Search for the cell housing the specified text and yield its (X, Y) center coordinate. 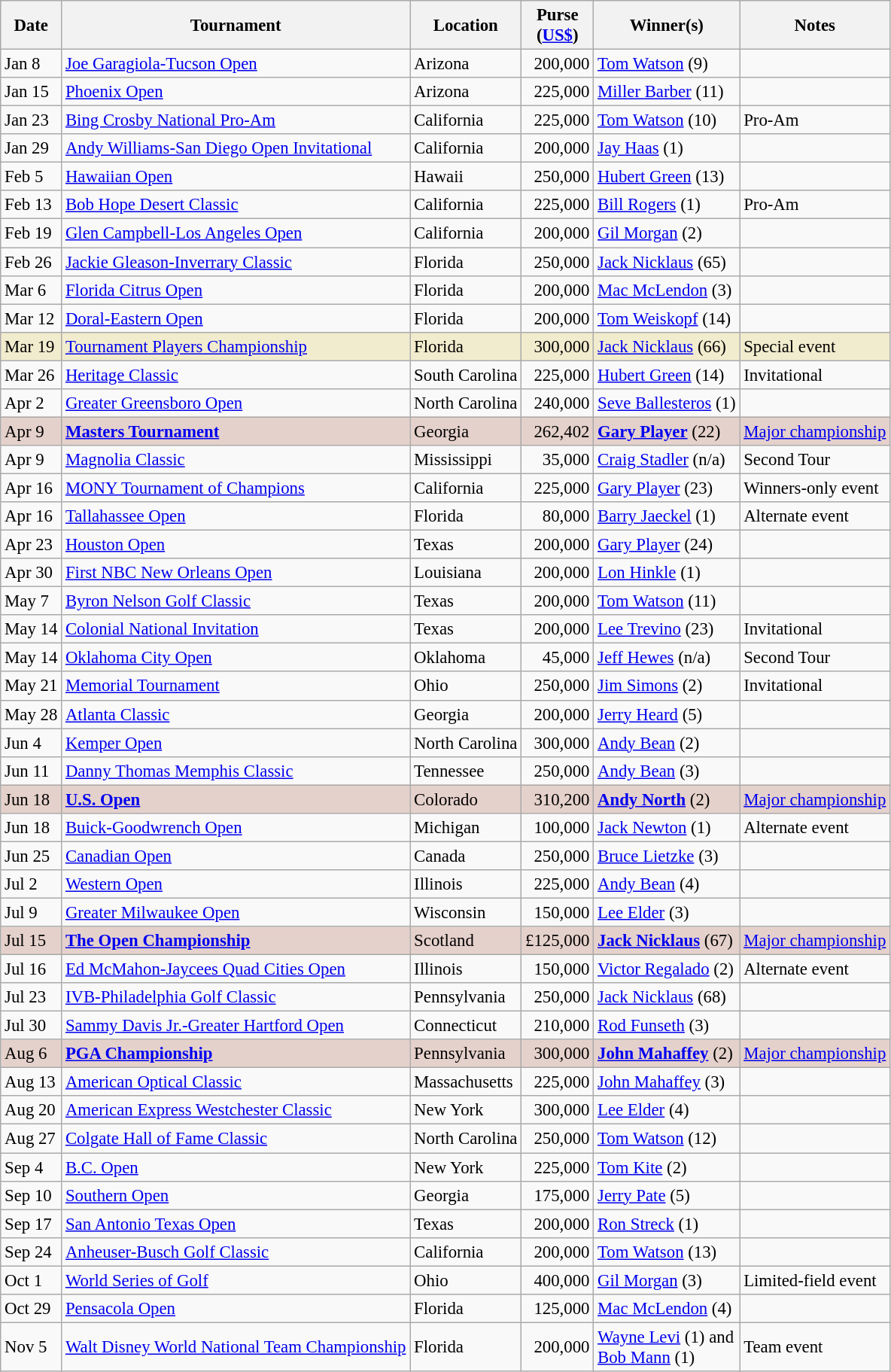
Atlanta Classic (236, 714)
Feb 26 (32, 262)
Jul 9 (32, 912)
Mar 6 (32, 290)
Buick-Goodwrench Open (236, 828)
San Antonio Texas Open (236, 1224)
Oklahoma (466, 658)
Andy Bean (3) (667, 771)
Glen Campbell-Los Angeles Open (236, 233)
Hawaii (466, 177)
Mac McLendon (4) (667, 1309)
Lon Hinkle (1) (667, 573)
The Open Championship (236, 941)
Andy Bean (2) (667, 743)
Hawaiian Open (236, 177)
May 21 (32, 686)
Limited-field event (815, 1280)
IVB-Philadelphia Golf Classic (236, 997)
Sep 17 (32, 1224)
310,200 (558, 799)
Oct 29 (32, 1309)
Hubert Green (14) (667, 375)
Apr 23 (32, 545)
Scotland (466, 941)
Ed McMahon-Jaycees Quad Cities Open (236, 969)
Lee Elder (4) (667, 1110)
Tournament Players Championship (236, 346)
Masters Tournament (236, 431)
Special event (815, 346)
John Mahaffey (3) (667, 1082)
Phoenix Open (236, 92)
400,000 (558, 1280)
Winners-only event (815, 488)
Jul 2 (32, 884)
262,402 (558, 431)
Joe Garagiola-Tucson Open (236, 64)
First NBC New Orleans Open (236, 573)
Jul 23 (32, 997)
American Express Westchester Classic (236, 1110)
Jul 16 (32, 969)
Louisiana (466, 573)
80,000 (558, 516)
Colonial National Invitation (236, 629)
Gil Morgan (3) (667, 1280)
Oct 1 (32, 1280)
Rod Funseth (3) (667, 1026)
Gary Player (24) (667, 545)
U.S. Open (236, 799)
Miller Barber (11) (667, 92)
Walt Disney World National Team Championship (236, 1347)
Andy Williams-San Diego Open Invitational (236, 148)
Heritage Classic (236, 375)
Gary Player (22) (667, 431)
Jay Haas (1) (667, 148)
Jerry Pate (5) (667, 1195)
PGA Championship (236, 1054)
Jan 15 (32, 92)
Jul 30 (32, 1026)
Sep 4 (32, 1167)
Mississippi (466, 460)
World Series of Golf (236, 1280)
Magnolia Classic (236, 460)
Oklahoma City Open (236, 658)
Lee Trevino (23) (667, 629)
Bruce Lietzke (3) (667, 856)
Memorial Tournament (236, 686)
Connecticut (466, 1026)
Wisconsin (466, 912)
Mac McLendon (3) (667, 290)
Jan 29 (32, 148)
MONY Tournament of Champions (236, 488)
Anheuser-Busch Golf Classic (236, 1252)
45,000 (558, 658)
Feb 19 (32, 233)
Feb 5 (32, 177)
Purse(US$) (558, 26)
South Carolina (466, 375)
Southern Open (236, 1195)
Jeff Hewes (n/a) (667, 658)
Tom Watson (11) (667, 601)
Tom Kite (2) (667, 1167)
Byron Nelson Golf Classic (236, 601)
Jun 11 (32, 771)
240,000 (558, 403)
Jack Nicklaus (66) (667, 346)
Bill Rogers (1) (667, 205)
Aug 27 (32, 1139)
Jackie Gleason-Inverrary Classic (236, 262)
Hubert Green (13) (667, 177)
Lee Elder (3) (667, 912)
Jack Nicklaus (67) (667, 941)
100,000 (558, 828)
Tallahassee Open (236, 516)
Seve Ballesteros (1) (667, 403)
Craig Stadler (n/a) (667, 460)
Jim Simons (2) (667, 686)
John Mahaffey (2) (667, 1054)
Andy Bean (4) (667, 884)
Tom Watson (10) (667, 120)
Bing Crosby National Pro-Am (236, 120)
Date (32, 26)
Canadian Open (236, 856)
Gary Player (23) (667, 488)
Greater Milwaukee Open (236, 912)
Barry Jaeckel (1) (667, 516)
Colgate Hall of Fame Classic (236, 1139)
Jack Nicklaus (68) (667, 997)
Sep 24 (32, 1252)
Greater Greensboro Open (236, 403)
Gil Morgan (2) (667, 233)
Tennessee (466, 771)
Jun 25 (32, 856)
35,000 (558, 460)
Victor Regalado (2) (667, 969)
Doral-Eastern Open (236, 318)
Winner(s) (667, 26)
Mar 19 (32, 346)
Jerry Heard (5) (667, 714)
Aug 20 (32, 1110)
Location (466, 26)
Western Open (236, 884)
Ron Streck (1) (667, 1224)
Pensacola Open (236, 1309)
Jan 8 (32, 64)
Team event (815, 1347)
Massachusetts (466, 1082)
Jul 15 (32, 941)
Jan 23 (32, 120)
Nov 5 (32, 1347)
Aug 13 (32, 1082)
Apr 2 (32, 403)
Mar 26 (32, 375)
Michigan (466, 828)
Kemper Open (236, 743)
Danny Thomas Memphis Classic (236, 771)
Tom Watson (9) (667, 64)
Sammy Davis Jr.-Greater Hartford Open (236, 1026)
Notes (815, 26)
Andy North (2) (667, 799)
Jack Newton (1) (667, 828)
May 7 (32, 601)
Houston Open (236, 545)
B.C. Open (236, 1167)
Bob Hope Desert Classic (236, 205)
Tom Weiskopf (14) (667, 318)
May 28 (32, 714)
Feb 13 (32, 205)
Florida Citrus Open (236, 290)
Aug 6 (32, 1054)
Tom Watson (13) (667, 1252)
Mar 12 (32, 318)
Jun 4 (32, 743)
Tournament (236, 26)
£125,000 (558, 941)
Apr 30 (32, 573)
Canada (466, 856)
Jack Nicklaus (65) (667, 262)
Wayne Levi (1) and Bob Mann (1) (667, 1347)
Tom Watson (12) (667, 1139)
210,000 (558, 1026)
125,000 (558, 1309)
Sep 10 (32, 1195)
175,000 (558, 1195)
American Optical Classic (236, 1082)
Colorado (466, 799)
